Return the (x, y) coordinate for the center point of the cell that contains the specified text.  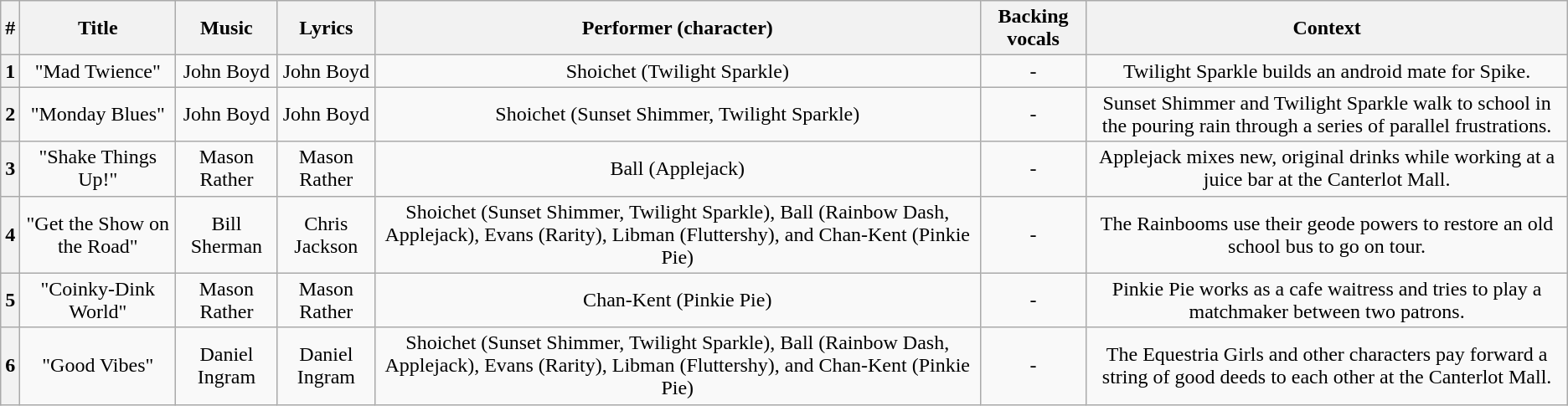
Music (226, 28)
Context (1327, 28)
Shoichet (Twilight Sparkle) (678, 71)
Sunset Shimmer and Twilight Sparkle walk to school in the pouring rain through a series of parallel frustrations. (1327, 114)
# (10, 28)
Lyrics (326, 28)
The Equestria Girls and other characters pay forward a string of good deeds to each other at the Canterlot Mall. (1327, 366)
"Coinky-Dink World" (98, 300)
Chan-Kent (Pinkie Pie) (678, 300)
Chris Jackson (326, 234)
Ball (Applejack) (678, 169)
Title (98, 28)
"Monday Blues" (98, 114)
1 (10, 71)
Applejack mixes new, original drinks while working at a juice bar at the Canterlot Mall. (1327, 169)
Pinkie Pie works as a cafe waitress and tries to play a matchmaker between two patrons. (1327, 300)
"Get the Show on the Road" (98, 234)
Shoichet (Sunset Shimmer, Twilight Sparkle) (678, 114)
The Rainbooms use their geode powers to restore an old school bus to go on tour. (1327, 234)
6 (10, 366)
Twilight Sparkle builds an android mate for Spike. (1327, 71)
Performer (character) (678, 28)
"Good Vibes" (98, 366)
Backing vocals (1034, 28)
4 (10, 234)
5 (10, 300)
2 (10, 114)
"Mad Twience" (98, 71)
3 (10, 169)
Bill Sherman (226, 234)
"Shake Things Up!" (98, 169)
